Detect which cell encompasses the target text, then output its [x, y] center coordinate. 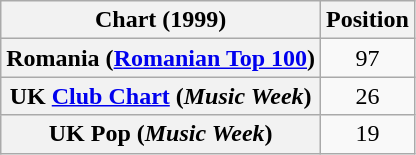
Romania (Romanian Top 100) [161, 58]
UK Club Chart (Music Week) [161, 96]
Position [368, 20]
19 [368, 134]
UK Pop (Music Week) [161, 134]
97 [368, 58]
26 [368, 96]
Chart (1999) [161, 20]
